Output the [X, Y] coordinate of the center of the cell containing the given text.  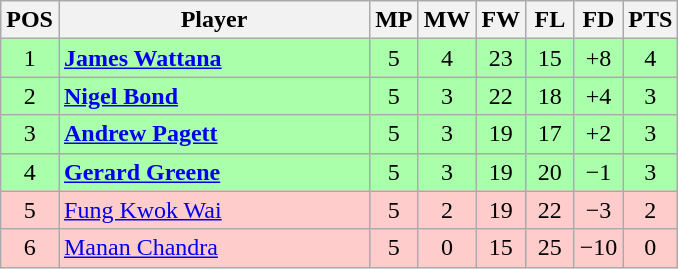
PTS [650, 20]
+2 [598, 134]
−1 [598, 172]
6 [30, 248]
FW [501, 20]
FD [598, 20]
+8 [598, 58]
Fung Kwok Wai [214, 210]
23 [501, 58]
POS [30, 20]
1 [30, 58]
Manan Chandra [214, 248]
FL [550, 20]
−10 [598, 248]
20 [550, 172]
MP [394, 20]
Player [214, 20]
Nigel Bond [214, 96]
Gerard Greene [214, 172]
17 [550, 134]
18 [550, 96]
MW [447, 20]
James Wattana [214, 58]
25 [550, 248]
−3 [598, 210]
Andrew Pagett [214, 134]
+4 [598, 96]
